Pinpoint the cell where the given text exists, returning its (x, y) midpoint coordinate. 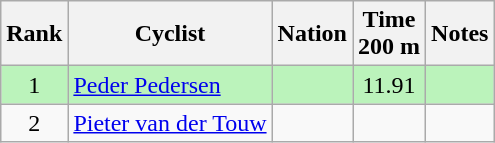
Pieter van der Touw (170, 123)
Cyclist (170, 34)
11.91 (388, 85)
2 (34, 123)
Time200 m (388, 34)
Peder Pedersen (170, 85)
Nation (312, 34)
Rank (34, 34)
Notes (460, 34)
1 (34, 85)
